Determine the (x, y) coordinate at the center of the cell enclosing the given text.  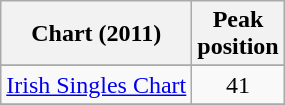
Chart (2011) (96, 34)
Peakposition (238, 34)
Irish Singles Chart (96, 85)
41 (238, 85)
